Identify which cell holds the provided text, then report its (X, Y) central coordinate. 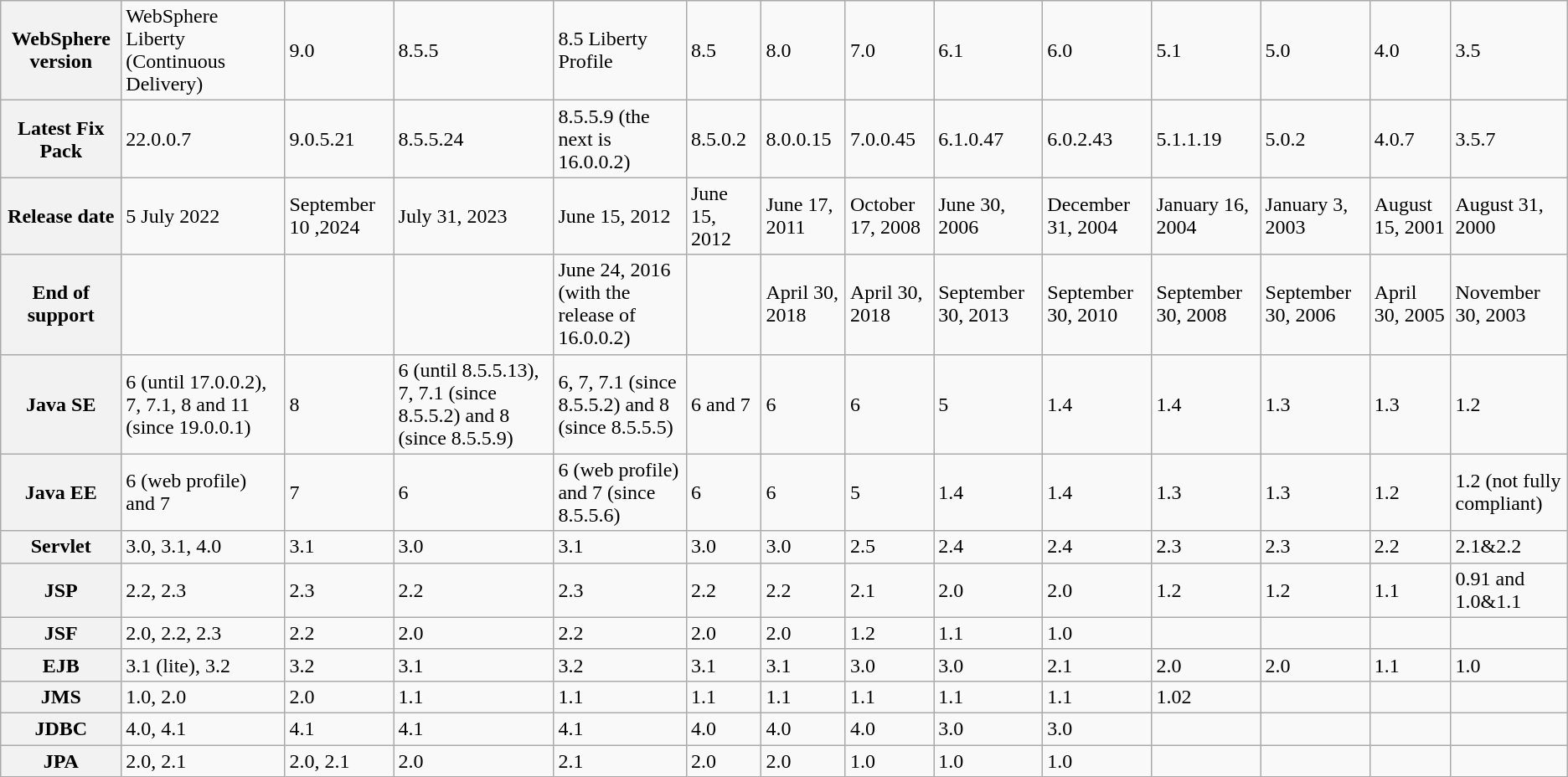
6.1 (988, 50)
6.1.0.47 (988, 139)
8.5.0.2 (724, 139)
1.02 (1206, 697)
September 30, 2008 (1206, 305)
2.2, 2.3 (203, 589)
December 31, 2004 (1097, 216)
6.0.2.43 (1097, 139)
Java SE (61, 404)
June 17, 2011 (803, 216)
JDBC (61, 728)
5 July 2022 (203, 216)
6 (until 17.0.0.2), 7, 7.1, 8 and 11 (since 19.0.0.1) (203, 404)
8.0 (803, 50)
8.5 Liberty Profile (620, 50)
August 31, 2000 (1509, 216)
7 (339, 492)
6 (web profile) and 7 (203, 492)
3.5.7 (1509, 139)
5.1.1.19 (1206, 139)
September 30, 2006 (1315, 305)
September 10 ,2024 (339, 216)
5.1 (1206, 50)
3.1 (lite), 3.2 (203, 665)
April 30, 2005 (1411, 305)
September 30, 2013 (988, 305)
6, 7, 7.1 (since 8.5.5.2) and 8 (since 8.5.5.5) (620, 404)
22.0.0.7 (203, 139)
6 (web profile) and 7 (since 8.5.5.6) (620, 492)
October 17, 2008 (890, 216)
8.5 (724, 50)
2.5 (890, 547)
6.0 (1097, 50)
1.0, 2.0 (203, 697)
June 24, 2016 (with the release of 16.0.0.2) (620, 305)
November 30, 2003 (1509, 305)
2.0, 2.2, 2.3 (203, 633)
Release date (61, 216)
September 30, 2010 (1097, 305)
Java EE (61, 492)
8.0.0.15 (803, 139)
EJB (61, 665)
JMS (61, 697)
January 3, 2003 (1315, 216)
8.5.5 (474, 50)
July 31, 2023 (474, 216)
5.0.2 (1315, 139)
June 30, 2006 (988, 216)
9.0 (339, 50)
8.5.5.9 (the next is 16.0.0.2) (620, 139)
0.91 and 1.0&1.1 (1509, 589)
JSP (61, 589)
8.5.5.24 (474, 139)
January 16, 2004 (1206, 216)
August 15, 2001 (1411, 216)
6 and 7 (724, 404)
JSF (61, 633)
WebSphere Liberty (Continuous Delivery) (203, 50)
WebSphere version (61, 50)
1.2 (not fully compliant) (1509, 492)
6 (until 8.5.5.13), 7, 7.1 (since 8.5.5.2) and 8 (since 8.5.5.9) (474, 404)
8 (339, 404)
5.0 (1315, 50)
JPA (61, 761)
End of support (61, 305)
4.0.7 (1411, 139)
7.0 (890, 50)
9.0.5.21 (339, 139)
2.1&2.2 (1509, 547)
4.0, 4.1 (203, 728)
3.0, 3.1, 4.0 (203, 547)
Servlet (61, 547)
3.5 (1509, 50)
7.0.0.45 (890, 139)
Latest Fix Pack (61, 139)
